Pinpoint the cell where the given text exists, returning its (x, y) midpoint coordinate. 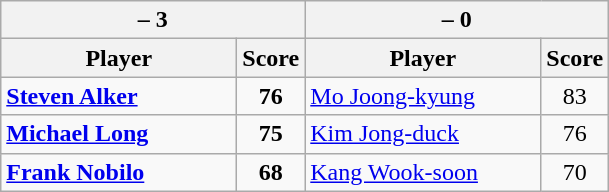
Kang Wook-soon (423, 172)
Frank Nobilo (119, 172)
83 (575, 96)
75 (271, 134)
Michael Long (119, 134)
Steven Alker (119, 96)
Kim Jong-duck (423, 134)
70 (575, 172)
68 (271, 172)
Mo Joong-kyung (423, 96)
– 3 (153, 20)
– 0 (457, 20)
